Scan for the cell matching the given text and deliver its (X, Y) coordinate at center. 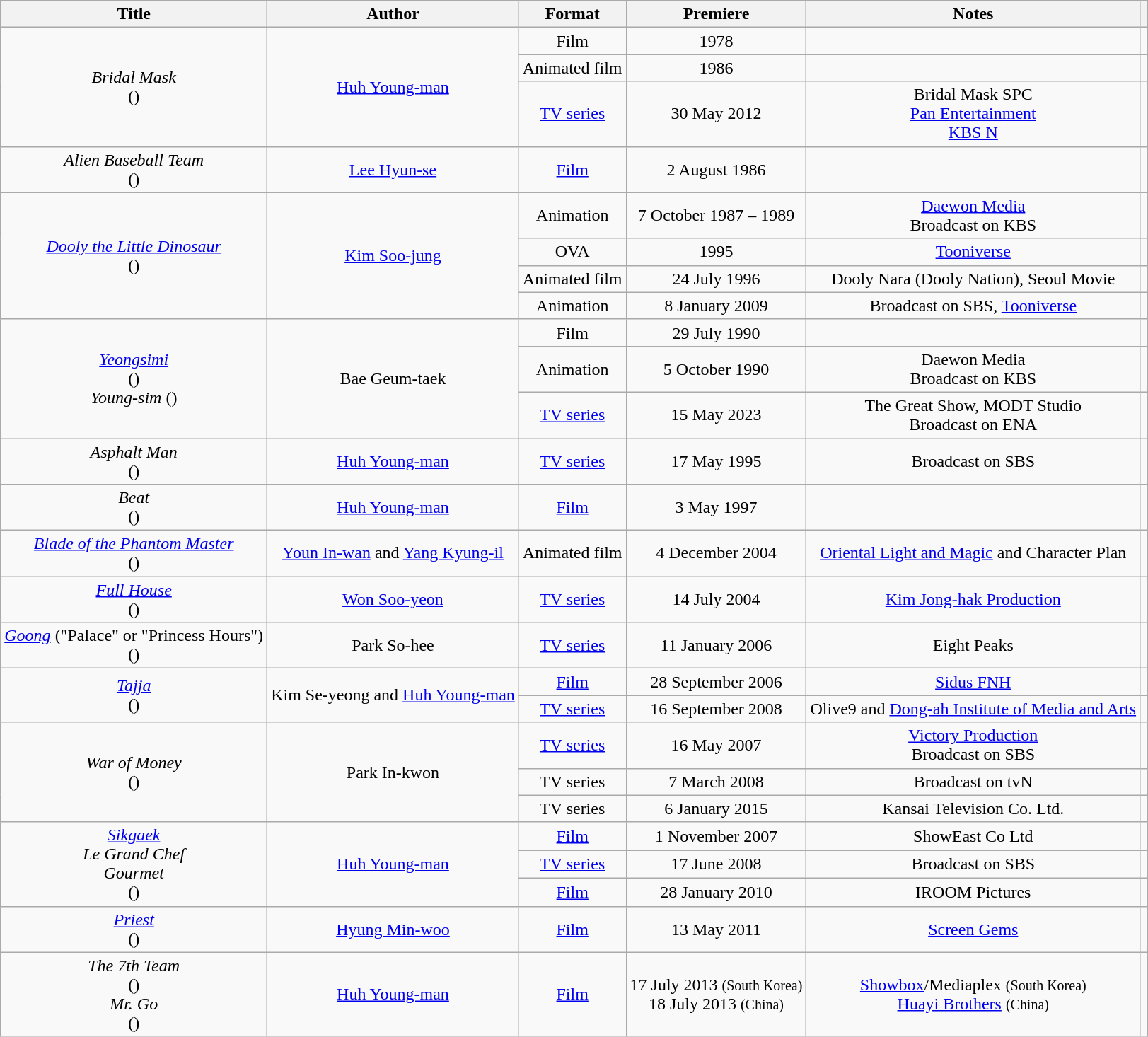
2 August 1986 (716, 170)
Won Soo-yeon (393, 600)
16 September 2008 (716, 709)
1978 (716, 41)
Goong ("Palace" or "Princess Hours")() (134, 645)
Lee Hyun-se (393, 170)
IROOM Pictures (973, 892)
7 March 2008 (716, 782)
OVA (572, 252)
Victory ProductionBroadcast on SBS (973, 746)
24 July 1996 (716, 279)
The Great Show, MODT StudioBroadcast on ENA (973, 415)
16 May 2007 (716, 746)
Bae Geum-taek (393, 378)
SikgaekLe Grand ChefGourmet() (134, 864)
Priest() (134, 929)
Full House() (134, 600)
Showbox/Mediaplex (South Korea)Huayi Brothers (China) (973, 995)
3 May 1997 (716, 508)
28 January 2010 (716, 892)
Olive9 and Dong-ah Institute of Media and Arts (973, 709)
6 January 2015 (716, 809)
Dooly Nara (Dooly Nation), Seoul Movie (973, 279)
Yeongsimi()Young-sim () (134, 378)
5 October 1990 (716, 369)
Broadcast on SBS, Tooniverse (973, 306)
Bridal Mask() (134, 87)
Blade of the Phantom Master() (134, 553)
Tajja() (134, 695)
1 November 2007 (716, 836)
30 May 2012 (716, 114)
Author (393, 14)
Hyung Min-woo (393, 929)
Beat() (134, 508)
Youn In-wan and Yang Kyung-il (393, 553)
Asphalt Man() (134, 461)
Kansai Television Co. Ltd. (973, 809)
Eight Peaks (973, 645)
Park So-hee (393, 645)
13 May 2011 (716, 929)
Premiere (716, 14)
28 September 2006 (716, 682)
7 October 1987 – 1989 (716, 215)
Broadcast on tvN (973, 782)
Notes (973, 14)
Kim Soo-jung (393, 256)
ShowEast Co Ltd (973, 836)
17 May 1995 (716, 461)
Dooly the Little Dinosaur() (134, 256)
Format (572, 14)
Tooniverse (973, 252)
Title (134, 14)
Kim Jong-hak Production (973, 600)
Screen Gems (973, 929)
Alien Baseball Team() (134, 170)
17 July 2013 (South Korea)18 July 2013 (China) (716, 995)
Bridal Mask SPCPan EntertainmentKBS N (973, 114)
Kim Se-yeong and Huh Young-man (393, 695)
29 July 1990 (716, 332)
The 7th Team()Mr. Go() (134, 995)
Sidus FNH (973, 682)
15 May 2023 (716, 415)
War of Money() (134, 772)
17 June 2008 (716, 864)
1986 (716, 68)
8 January 2009 (716, 306)
14 July 2004 (716, 600)
1995 (716, 252)
4 December 2004 (716, 553)
Park In-kwon (393, 772)
Oriental Light and Magic and Character Plan (973, 553)
11 January 2006 (716, 645)
